Find where the given text appears and provide that cell's center as [x, y] coordinate. 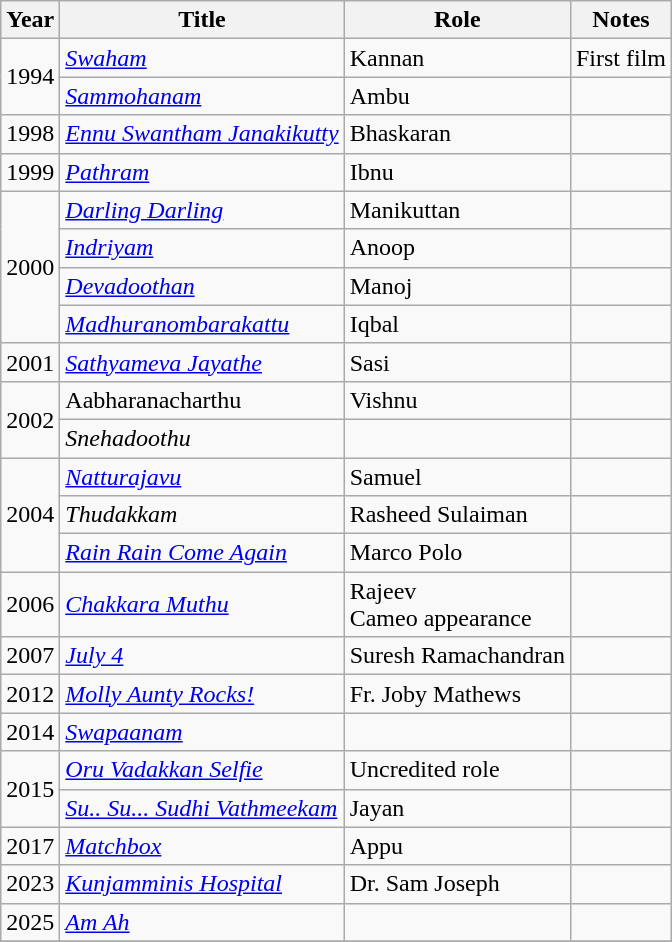
Vishnu [457, 400]
Devadoothan [202, 286]
Swaham [202, 58]
Aabharanacharthu [202, 400]
2000 [30, 267]
Manoj [457, 286]
Chakkara Muthu [202, 604]
Rajeev Cameo appearance [457, 604]
Natturajavu [202, 477]
Madhuranombarakattu [202, 324]
Am Ah [202, 922]
Manikuttan [457, 210]
Su.. Su... Sudhi Vathmeekam [202, 808]
Kannan [457, 58]
Marco Polo [457, 553]
Uncredited role [457, 770]
Appu [457, 846]
Title [202, 20]
Sathyameva Jayathe [202, 362]
2014 [30, 732]
Role [457, 20]
Anoop [457, 248]
1999 [30, 172]
Rasheed Sulaiman [457, 515]
Swapaanam [202, 732]
2025 [30, 922]
Notes [620, 20]
2007 [30, 656]
2017 [30, 846]
2006 [30, 604]
Samuel [457, 477]
Kunjamminis Hospital [202, 884]
Snehadoothu [202, 438]
Bhaskaran [457, 134]
Dr. Sam Joseph [457, 884]
Pathram [202, 172]
Iqbal [457, 324]
Sammohanam [202, 96]
Matchbox [202, 846]
2001 [30, 362]
2023 [30, 884]
Year [30, 20]
Ibnu [457, 172]
July 4 [202, 656]
Rain Rain Come Again [202, 553]
Fr. Joby Mathews [457, 694]
2015 [30, 789]
2002 [30, 419]
First film [620, 58]
Darling Darling [202, 210]
2004 [30, 515]
Molly Aunty Rocks! [202, 694]
Suresh Ramachandran [457, 656]
Sasi [457, 362]
2012 [30, 694]
Jayan [457, 808]
1994 [30, 77]
Oru Vadakkan Selfie [202, 770]
1998 [30, 134]
Ambu [457, 96]
Thudakkam [202, 515]
Indriyam [202, 248]
Ennu Swantham Janakikutty [202, 134]
